Extract the (X, Y) coordinate from the center of the cell holding the provided text.  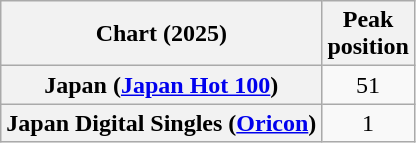
Peakposition (368, 34)
51 (368, 85)
1 (368, 123)
Japan (Japan Hot 100) (162, 85)
Chart (2025) (162, 34)
Japan Digital Singles (Oricon) (162, 123)
